Identify which cell holds the provided text, then report its [x, y] central coordinate. 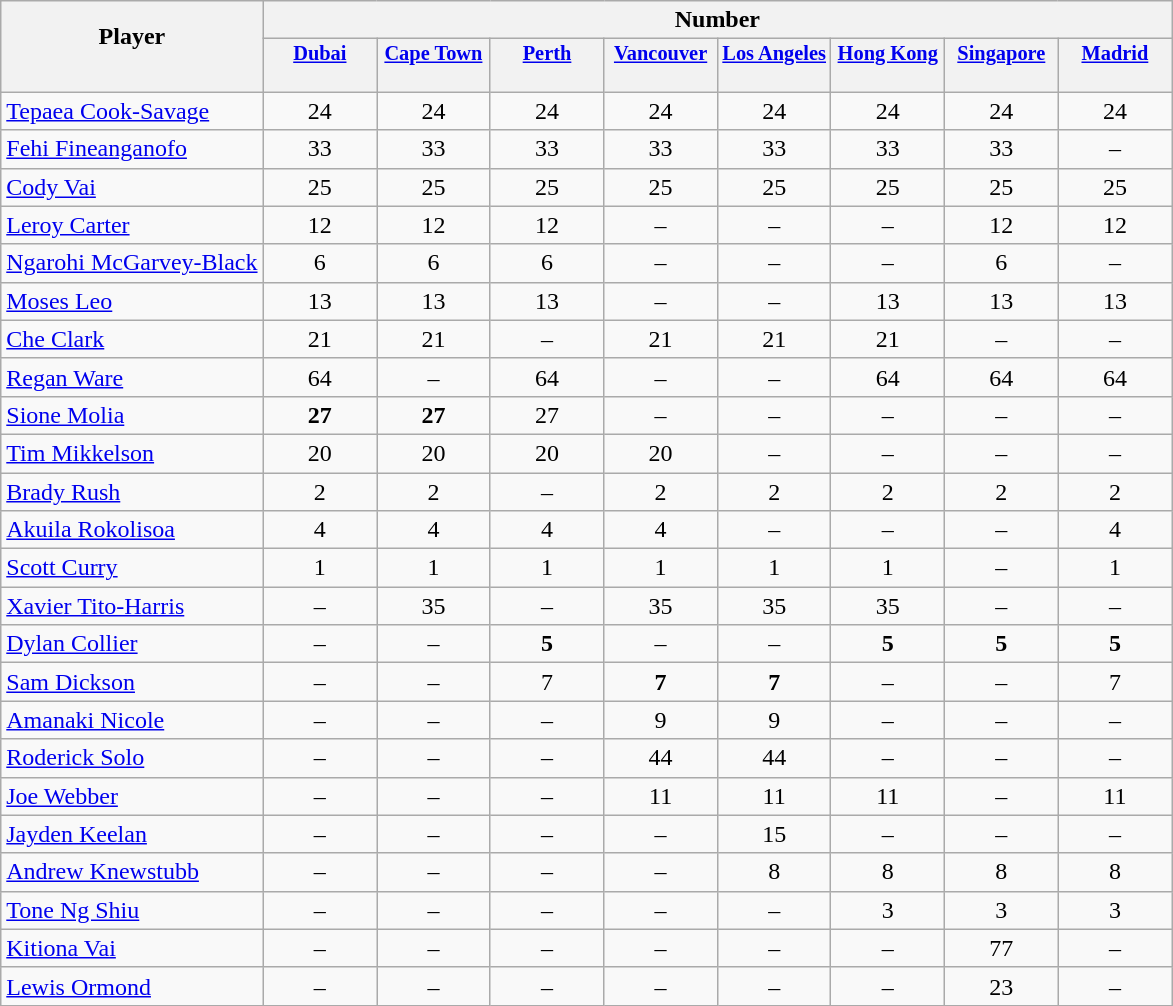
Sam Dickson [132, 682]
Cody Vai [132, 187]
Cape Town [434, 54]
Che Clark [132, 339]
23 [1002, 986]
Amanaki Nicole [132, 720]
Joe Webber [132, 796]
Lewis Ormond [132, 986]
Roderick Solo [132, 758]
Singapore [1002, 54]
Perth [547, 54]
Sione Molia [132, 415]
Tim Mikkelson [132, 453]
Tepaea Cook-Savage [132, 111]
Andrew Knewstubb [132, 872]
Jayden Keelan [132, 834]
Leroy Carter [132, 225]
Vancouver [661, 54]
Akuila Rokolisoa [132, 530]
Kitiona Vai [132, 948]
Moses Leo [132, 301]
Scott Curry [132, 568]
Player [132, 36]
Fehi Fineanganofo [132, 149]
Hong Kong [888, 54]
Regan Ware [132, 377]
Dylan Collier [132, 644]
Tone Ng Shiu [132, 910]
Xavier Tito-Harris [132, 606]
15 [774, 834]
Ngarohi McGarvey-Black [132, 263]
Los Angeles [774, 54]
Brady Rush [132, 491]
Number [718, 20]
Madrid [1115, 54]
Dubai [320, 54]
77 [1002, 948]
